Detect which cell encompasses the target text, then output its (x, y) center coordinate. 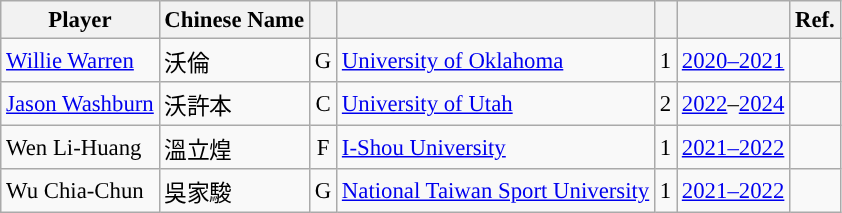
National Taiwan Sport University (496, 191)
沃許本 (234, 104)
2022–2024 (734, 104)
溫立煌 (234, 148)
Jason Washburn (80, 104)
Chinese Name (234, 20)
Ref. (815, 20)
沃倫 (234, 61)
I-Shou University (496, 148)
University of Oklahoma (496, 61)
Wen Li-Huang (80, 148)
2020–2021 (734, 61)
Player (80, 20)
University of Utah (496, 104)
吳家駿 (234, 191)
2 (666, 104)
Willie Warren (80, 61)
Wu Chia-Chun (80, 191)
C (324, 104)
F (324, 148)
